Output the [x, y] coordinate of the center of the cell containing the given text.  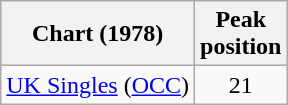
Peakposition [241, 34]
21 [241, 85]
UK Singles (OCC) [98, 85]
Chart (1978) [98, 34]
